Output the [x, y] coordinate of the center of the cell containing the given text.  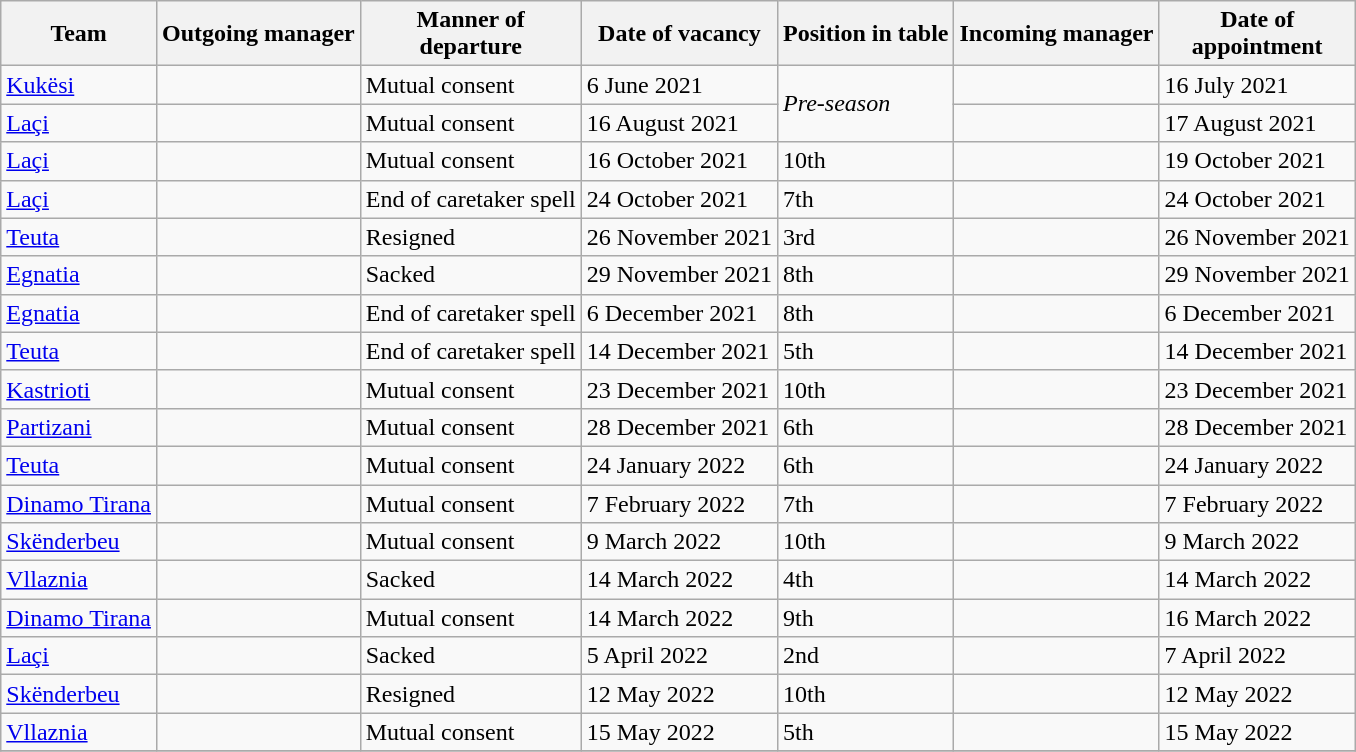
16 August 2021 [679, 123]
16 October 2021 [679, 161]
Kastrioti [79, 389]
Partizani [79, 427]
16 March 2022 [1257, 618]
5 April 2022 [679, 656]
Incoming manager [1056, 34]
16 July 2021 [1257, 85]
Date of vacancy [679, 34]
6 June 2021 [679, 85]
Manner ofdeparture [470, 34]
4th [866, 580]
Date ofappointment [1257, 34]
2nd [866, 656]
Team [79, 34]
3rd [866, 237]
19 October 2021 [1257, 161]
Kukësi [79, 85]
Pre-season [866, 104]
Outgoing manager [258, 34]
9th [866, 618]
7 April 2022 [1257, 656]
17 August 2021 [1257, 123]
Position in table [866, 34]
